For the text-containing cell, return its midpoint in [X, Y] coordinate format. 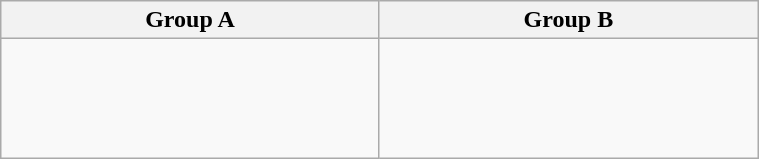
Group A [190, 20]
Group B [568, 20]
